Search for the cell housing the specified text and yield its [x, y] center coordinate. 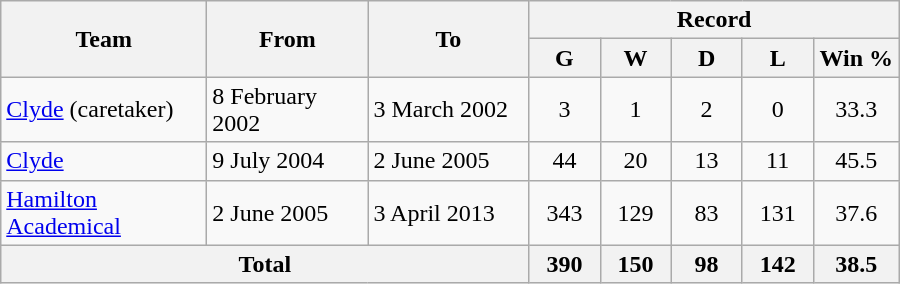
3 April 2013 [448, 212]
From [288, 39]
D [706, 58]
Total [265, 264]
37.6 [856, 212]
Clyde (caretaker) [104, 110]
343 [564, 212]
To [448, 39]
1 [636, 110]
44 [564, 161]
142 [778, 264]
0 [778, 110]
131 [778, 212]
8 February 2002 [288, 110]
45.5 [856, 161]
11 [778, 161]
L [778, 58]
83 [706, 212]
Hamilton Academical [104, 212]
98 [706, 264]
20 [636, 161]
9 July 2004 [288, 161]
150 [636, 264]
33.3 [856, 110]
W [636, 58]
Win % [856, 58]
390 [564, 264]
3 [564, 110]
Record [714, 20]
2 [706, 110]
Clyde [104, 161]
3 March 2002 [448, 110]
Team [104, 39]
G [564, 58]
129 [636, 212]
38.5 [856, 264]
13 [706, 161]
